Locate the cell with the specified text and output its [x, y] center coordinate. 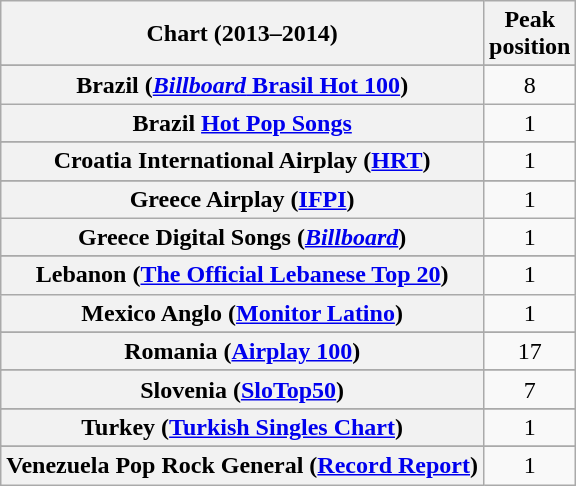
Venezuela Pop Rock General (Record Report) [242, 465]
Croatia International Airplay (HRT) [242, 161]
Mexico Anglo (Monitor Latino) [242, 313]
Romania (Airplay 100) [242, 351]
17 [530, 351]
Chart (2013–2014) [242, 34]
Brazil Hot Pop Songs [242, 123]
Greece Airplay (IFPI) [242, 199]
Slovenia (SloTop50) [242, 389]
8 [530, 85]
Peakposition [530, 34]
7 [530, 389]
Turkey (Turkish Singles Chart) [242, 427]
Greece Digital Songs (Billboard) [242, 237]
Lebanon (The Official Lebanese Top 20) [242, 275]
Brazil (Billboard Brasil Hot 100) [242, 85]
